Output the [x, y] coordinate of the center of the cell containing the given text.  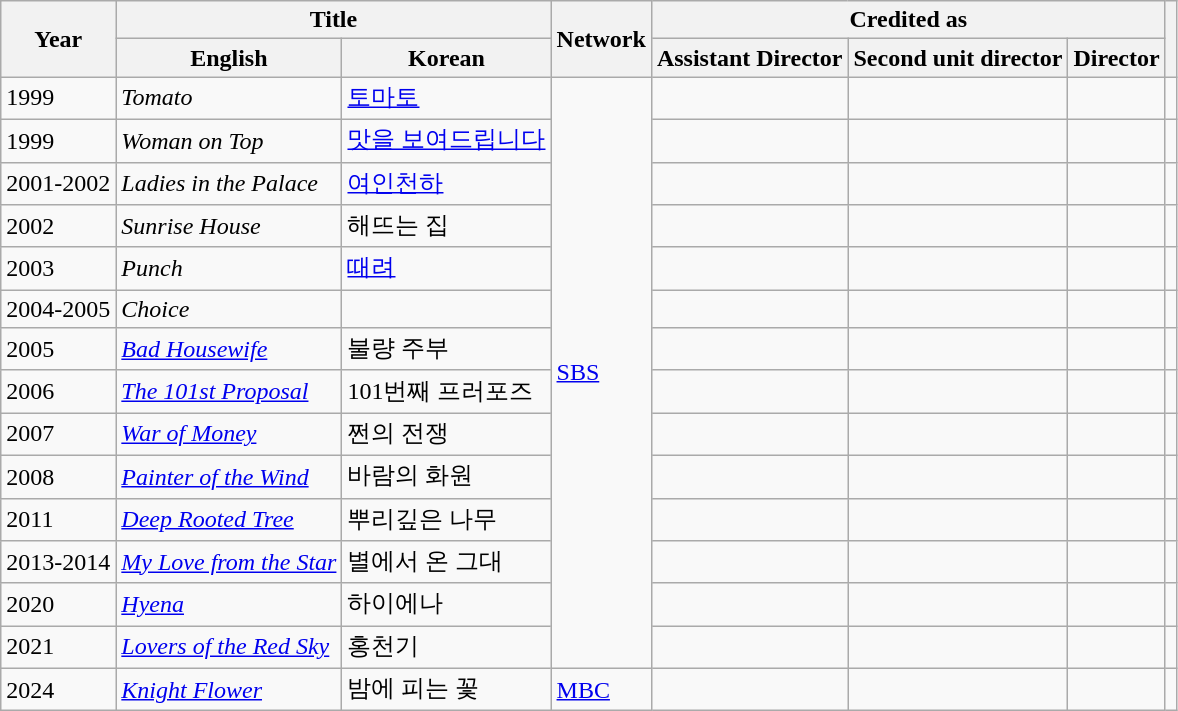
바람의 화원 [446, 476]
2006 [58, 392]
2003 [58, 268]
Deep Rooted Tree [229, 520]
Second unit director [958, 58]
2002 [58, 226]
2011 [58, 520]
2008 [58, 476]
여인천하 [446, 184]
English [229, 58]
불량 주부 [446, 350]
Hyena [229, 604]
때려 [446, 268]
The 101st Proposal [229, 392]
2007 [58, 434]
Tomato [229, 98]
해뜨는 집 [446, 226]
Director [1116, 58]
2005 [58, 350]
Year [58, 39]
2004-2005 [58, 309]
2024 [58, 690]
Painter of the Wind [229, 476]
Lovers of the Red Sky [229, 648]
하이에나 [446, 604]
My Love from the Star [229, 562]
Sunrise House [229, 226]
2021 [58, 648]
쩐의 전쟁 [446, 434]
토마토 [446, 98]
홍천기 [446, 648]
MBC [601, 690]
맛을 보여드립니다 [446, 140]
Title [334, 20]
Korean [446, 58]
SBS [601, 372]
Woman on Top [229, 140]
Choice [229, 309]
별에서 온 그대 [446, 562]
Network [601, 39]
2013-2014 [58, 562]
2020 [58, 604]
Credited as [908, 20]
2001-2002 [58, 184]
Knight Flower [229, 690]
Bad Housewife [229, 350]
Ladies in the Palace [229, 184]
Assistant Director [750, 58]
Punch [229, 268]
101번째 프러포즈 [446, 392]
뿌리깊은 나무 [446, 520]
밤에 피는 꽃 [446, 690]
War of Money [229, 434]
